Detect which cell encompasses the target text, then output its (x, y) center coordinate. 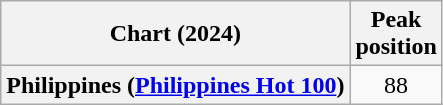
88 (396, 85)
Chart (2024) (176, 34)
Peakposition (396, 34)
Philippines (Philippines Hot 100) (176, 85)
